From the cell containing the given text, extract its center point as (x, y) coordinate. 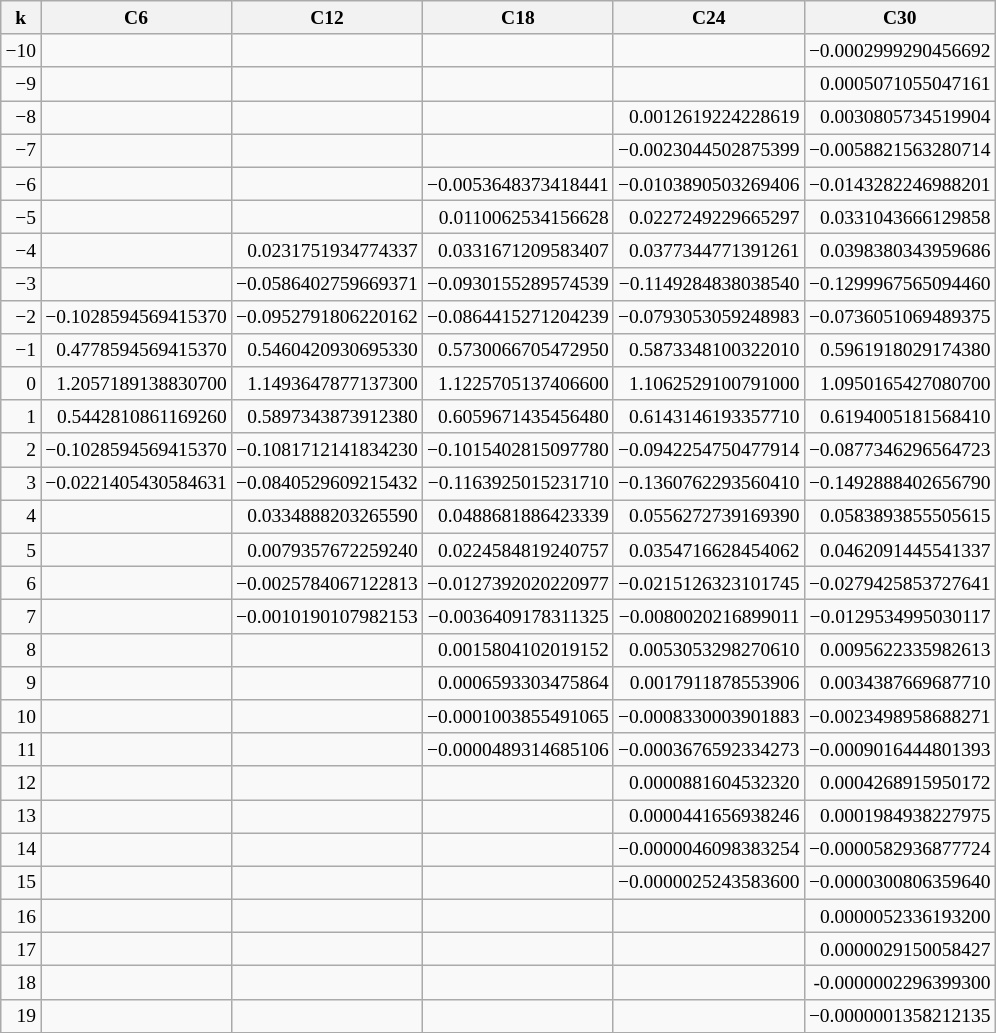
0.0053053298270610 (708, 650)
−0.0025784067122813 (326, 584)
−0.0143282246988201 (900, 184)
C18 (518, 18)
−0.1299967565094460 (900, 284)
1 (21, 416)
1.1062529100791000 (708, 384)
9 (21, 682)
−0.0000300806359640 (900, 882)
0.0015804102019152 (518, 650)
−7 (21, 150)
0.0034387669687710 (900, 682)
0.0231751934774337 (326, 250)
−0.0840529609215432 (326, 484)
14 (21, 850)
13 (21, 816)
C30 (900, 18)
−0.0036409178311325 (518, 616)
−0.0736051069489375 (900, 316)
−0.0793053059248983 (708, 316)
0.0488681886423339 (518, 516)
−5 (21, 216)
−0.0009016444801393 (900, 750)
−0.0002999290456692 (900, 50)
−0.0864415271204239 (518, 316)
0.0556272739169390 (708, 516)
0.0000029150058427 (900, 950)
−0.0000046098383254 (708, 850)
−0.0023498958688271 (900, 716)
0.0110062534156628 (518, 216)
0.5460420930695330 (326, 350)
5 (21, 550)
11 (21, 750)
0.0079357672259240 (326, 550)
−0.1015402815097780 (518, 450)
0.5442810861169260 (136, 416)
−0.0952791806220162 (326, 316)
0.0583893855505615 (900, 516)
7 (21, 616)
−0.0010190107982153 (326, 616)
0.0006593303475864 (518, 682)
4 (21, 516)
19 (21, 1016)
−0.1081712141834230 (326, 450)
0.0354716628454062 (708, 550)
0.0005071055047161 (900, 84)
0.0331043666129858 (900, 216)
0.0004268915950172 (900, 782)
0.0331671209583407 (518, 250)
0.5873348100322010 (708, 350)
−0.0586402759669371 (326, 284)
0.0000881604532320 (708, 782)
C6 (136, 18)
−0.0000001358212135 (900, 1016)
−1 (21, 350)
0.0398380343959686 (900, 250)
−0.0279425853727641 (900, 584)
C24 (708, 18)
12 (21, 782)
2 (21, 450)
−0.1163925015231710 (518, 484)
−0.0930155289574539 (518, 284)
0.5961918029174380 (900, 350)
1.1493647877137300 (326, 384)
0.5897343873912380 (326, 416)
0.0224584819240757 (518, 550)
10 (21, 716)
−0.0000489314685106 (518, 750)
0.0000441656938246 (708, 816)
0.0227249229665297 (708, 216)
−10 (21, 50)
−0.0103890503269406 (708, 184)
3 (21, 484)
0.6194005181568410 (900, 416)
C12 (326, 18)
0.0030805734519904 (900, 118)
−0.0058821563280714 (900, 150)
15 (21, 882)
0.0012619224228619 (708, 118)
−0.1149284838038540 (708, 284)
−0.0000025243583600 (708, 882)
−8 (21, 118)
k (21, 18)
0.5730066705472950 (518, 350)
−2 (21, 316)
0.0000052336193200 (900, 916)
0.0462091445541337 (900, 550)
−0.0008330003901883 (708, 716)
−6 (21, 184)
−0.0000582936877724 (900, 850)
0.6059671435456480 (518, 416)
18 (21, 982)
−0.0221405430584631 (136, 484)
0.0017911878553906 (708, 682)
−0.1492888402656790 (900, 484)
−0.0127392020220977 (518, 584)
−4 (21, 250)
0.0334888203265590 (326, 516)
−0.0080020216899011 (708, 616)
0 (21, 384)
8 (21, 650)
−0.0215126323101745 (708, 584)
1.2057189138830700 (136, 384)
−0.0877346296564723 (900, 450)
−0.0023044502875399 (708, 150)
1.0950165427080700 (900, 384)
-0.0000002296399300 (900, 982)
−0.0001003855491065 (518, 716)
−9 (21, 84)
0.0095622335982613 (900, 650)
0.0001984938227975 (900, 816)
6 (21, 584)
0.0377344771391261 (708, 250)
16 (21, 916)
0.4778594569415370 (136, 350)
17 (21, 950)
−0.0129534995030117 (900, 616)
−0.0003676592334273 (708, 750)
−0.0942254750477914 (708, 450)
1.1225705137406600 (518, 384)
−0.1360762293560410 (708, 484)
−0.0053648373418441 (518, 184)
0.6143146193357710 (708, 416)
−3 (21, 284)
